Detect which cell encompasses the target text, then output its [X, Y] center coordinate. 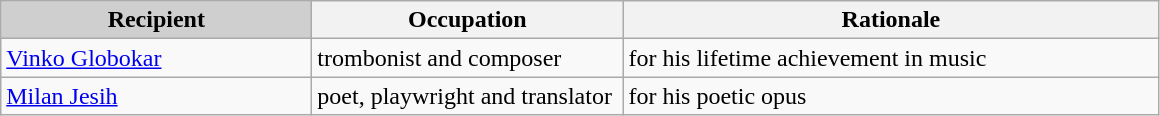
Rationale [891, 20]
Milan Jesih [156, 96]
for his poetic opus [891, 96]
Recipient [156, 20]
poet, playwright and translator [468, 96]
Vinko Globokar [156, 58]
trombonist and composer [468, 58]
Occupation [468, 20]
for his lifetime achievement in music [891, 58]
